Return [X, Y] of the center of cell containing provided text 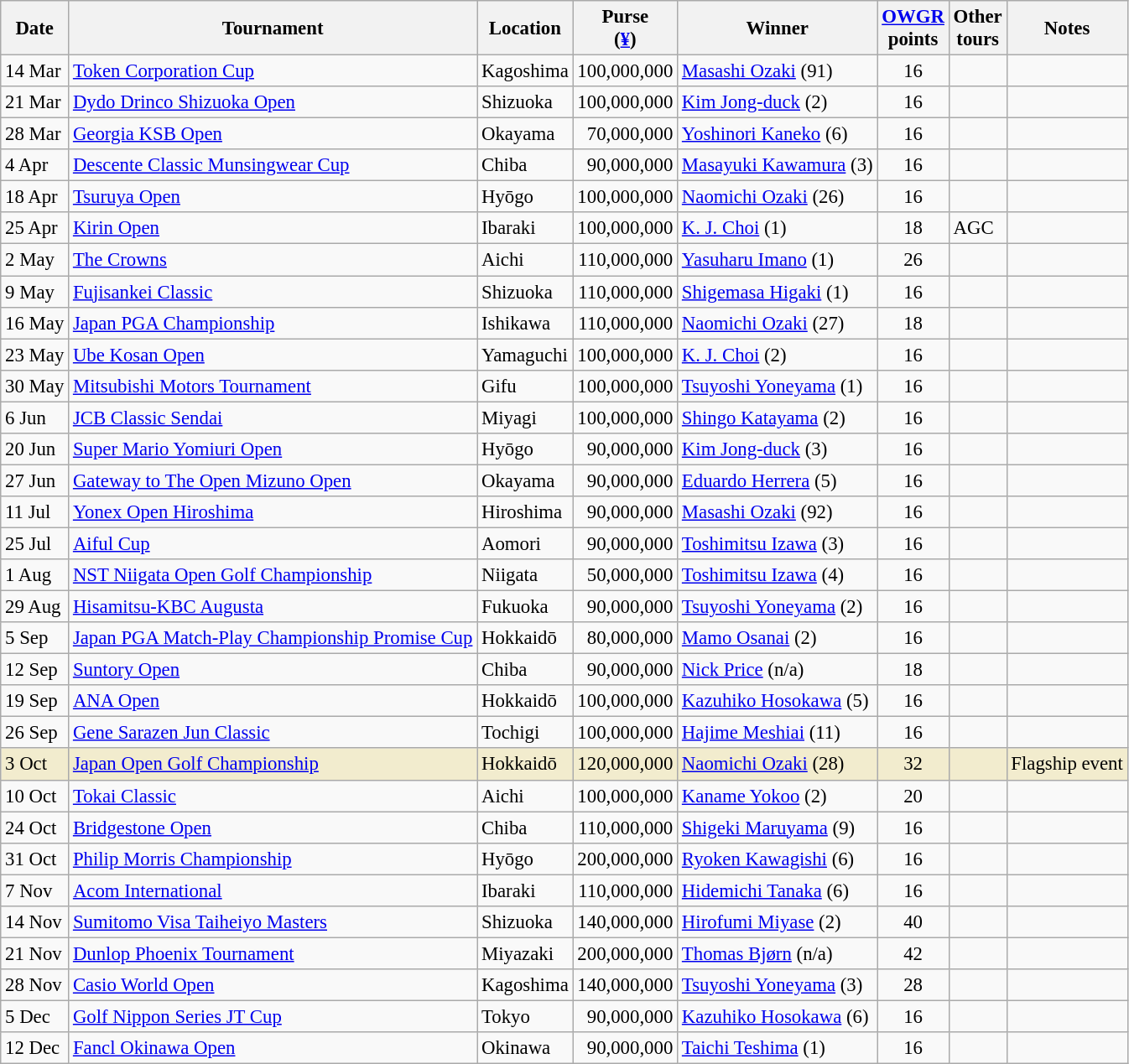
Hirofumi Miyase (2) [778, 922]
21 Nov [35, 953]
Tsuruya Open [273, 197]
20 Jun [35, 449]
Purse(¥) [625, 29]
20 [913, 796]
50,000,000 [625, 575]
24 Oct [35, 828]
Okinawa [525, 1048]
Taichi Teshima (1) [778, 1048]
Gifu [525, 386]
Kazuhiko Hosokawa (6) [778, 1016]
28 [913, 985]
Naomichi Ozaki (28) [778, 765]
19 Sep [35, 701]
Kaname Yokoo (2) [778, 796]
NST Niigata Open Golf Championship [273, 575]
Gene Sarazen Jun Classic [273, 733]
16 May [35, 323]
Sumitomo Visa Taiheiyo Masters [273, 922]
Hajime Meshiai (11) [778, 733]
Gateway to The Open Mizuno Open [273, 480]
10 Oct [35, 796]
Naomichi Ozaki (27) [778, 323]
JCB Classic Sendai [273, 418]
Notes [1067, 29]
4 Apr [35, 165]
Tournament [273, 29]
3 Oct [35, 765]
Hidemichi Tanaka (6) [778, 890]
Japan PGA Championship [273, 323]
Winner [778, 29]
Yonex Open Hiroshima [273, 512]
Super Mario Yomiuri Open [273, 449]
25 Jul [35, 543]
Georgia KSB Open [273, 134]
Shigemasa Higaki (1) [778, 292]
31 Oct [35, 859]
Ishikawa [525, 323]
Mamo Osanai (2) [778, 638]
Yamaguchi [525, 355]
Golf Nippon Series JT Cup [273, 1016]
Kirin Open [273, 229]
ANA Open [273, 701]
14 Mar [35, 71]
Tsuyoshi Yoneyama (3) [778, 985]
29 Aug [35, 607]
Naomichi Ozaki (26) [778, 197]
Hiroshima [525, 512]
Kim Jong-duck (2) [778, 102]
80,000,000 [625, 638]
5 Sep [35, 638]
Fukuoka [525, 607]
Aiful Cup [273, 543]
7 Nov [35, 890]
9 May [35, 292]
18 Apr [35, 197]
Japan PGA Match-Play Championship Promise Cup [273, 638]
Casio World Open [273, 985]
Aomori [525, 543]
Tsuyoshi Yoneyama (1) [778, 386]
Miyagi [525, 418]
Kim Jong-duck (3) [778, 449]
Ryoken Kawagishi (6) [778, 859]
K. J. Choi (2) [778, 355]
Date [35, 29]
Japan Open Golf Championship [273, 765]
Masashi Ozaki (92) [778, 512]
Mitsubishi Motors Tournament [273, 386]
Dunlop Phoenix Tournament [273, 953]
11 Jul [35, 512]
Toshimitsu Izawa (4) [778, 575]
K. J. Choi (1) [778, 229]
Descente Classic Munsingwear Cup [273, 165]
Token Corporation Cup [273, 71]
28 Mar [35, 134]
Tokyo [525, 1016]
Niigata [525, 575]
12 Dec [35, 1048]
2 May [35, 260]
Hisamitsu-KBC Augusta [273, 607]
Miyazaki [525, 953]
23 May [35, 355]
OWGRpoints [913, 29]
21 Mar [35, 102]
12 Sep [35, 670]
14 Nov [35, 922]
40 [913, 922]
Acom International [273, 890]
Location [525, 29]
Tsuyoshi Yoneyama (2) [778, 607]
5 Dec [35, 1016]
Masayuki Kawamura (3) [778, 165]
Nick Price (n/a) [778, 670]
6 Jun [35, 418]
30 May [35, 386]
26 Sep [35, 733]
Thomas Bjørn (n/a) [778, 953]
Othertours [978, 29]
Flagship event [1067, 765]
70,000,000 [625, 134]
25 Apr [35, 229]
Eduardo Herrera (5) [778, 480]
Dydo Drinco Shizuoka Open [273, 102]
Tochigi [525, 733]
Yoshinori Kaneko (6) [778, 134]
Bridgestone Open [273, 828]
Tokai Classic [273, 796]
27 Jun [35, 480]
The Crowns [273, 260]
42 [913, 953]
Fancl Okinawa Open [273, 1048]
Suntory Open [273, 670]
Shingo Katayama (2) [778, 418]
Toshimitsu Izawa (3) [778, 543]
AGC [978, 229]
26 [913, 260]
Masashi Ozaki (91) [778, 71]
32 [913, 765]
Shigeki Maruyama (9) [778, 828]
Philip Morris Championship [273, 859]
Yasuharu Imano (1) [778, 260]
Ube Kosan Open [273, 355]
28 Nov [35, 985]
Fujisankei Classic [273, 292]
120,000,000 [625, 765]
1 Aug [35, 575]
Kazuhiko Hosokawa (5) [778, 701]
